Return the (x, y) coordinate for the center point of the cell that contains the specified text.  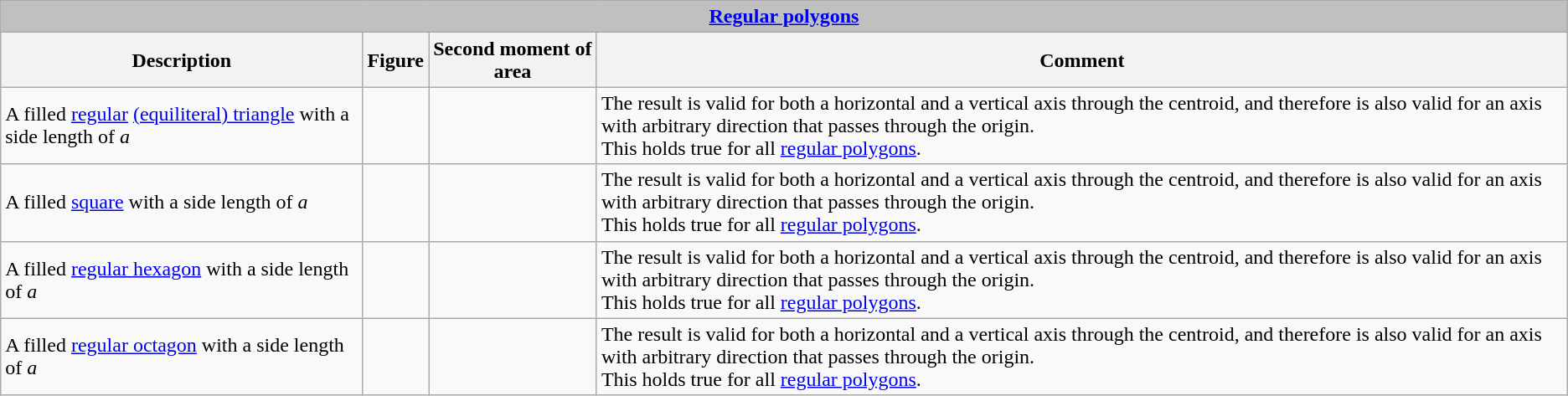
A filled regular octagon with a side length of a (182, 357)
Regular polygons (784, 17)
A filled regular (equiliteral) triangle with a side length of a (182, 126)
A filled regular hexagon with a side length of a (182, 280)
A filled square with a side length of a (182, 203)
Figure (395, 60)
Description (182, 60)
Second moment of area (513, 60)
Comment (1082, 60)
